Determine the (x, y) coordinate at the center of the cell enclosing the given text.  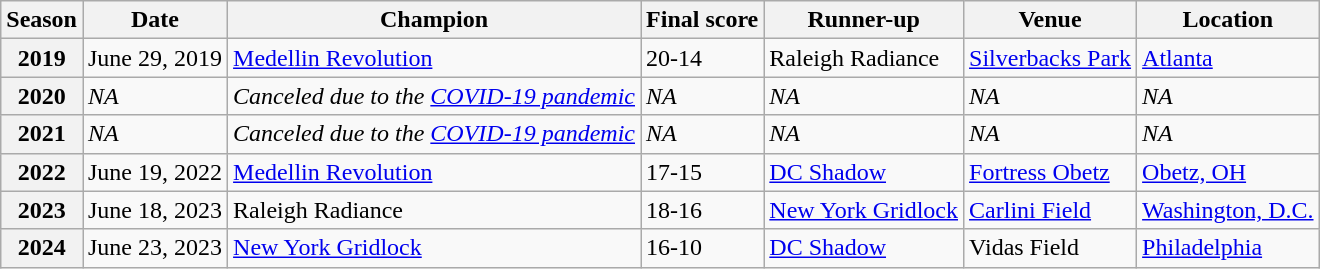
2021 (42, 134)
20-14 (702, 58)
Season (42, 20)
Venue (1050, 20)
Vidas Field (1050, 248)
Fortress Obetz (1050, 172)
16-10 (702, 248)
2019 (42, 58)
18-16 (702, 210)
Silverbacks Park (1050, 58)
June 29, 2019 (154, 58)
2022 (42, 172)
Obetz, OH (1228, 172)
June 18, 2023 (154, 210)
Final score (702, 20)
Location (1228, 20)
Carlini Field (1050, 210)
Washington, D.C. (1228, 210)
Date (154, 20)
Atlanta (1228, 58)
June 19, 2022 (154, 172)
Champion (434, 20)
Philadelphia (1228, 248)
17-15 (702, 172)
2023 (42, 210)
2024 (42, 248)
2020 (42, 96)
June 23, 2023 (154, 248)
Runner-up (864, 20)
